Output the [X, Y] coordinate of the center of the cell containing the given text.  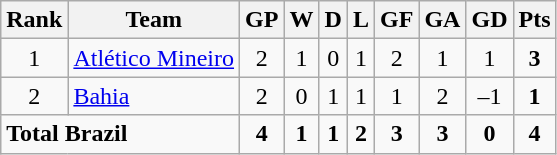
L [360, 20]
Rank [34, 20]
GP [262, 20]
GF [396, 20]
D [333, 20]
Pts [534, 20]
–1 [490, 96]
Team [154, 20]
GA [442, 20]
Atlético Mineiro [154, 58]
Bahia [154, 96]
Total Brazil [120, 134]
W [302, 20]
GD [490, 20]
